Return (X, Y) of the center of cell containing provided text 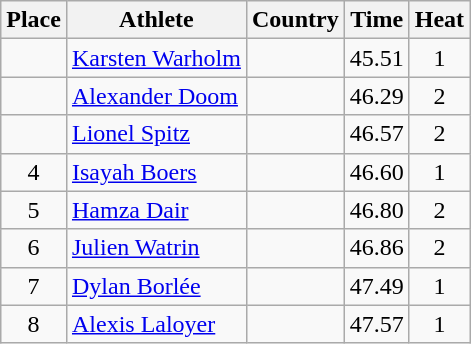
Isayah Boers (156, 172)
47.57 (376, 324)
Country (295, 20)
47.49 (376, 286)
Place (34, 20)
45.51 (376, 58)
Heat (439, 20)
4 (34, 172)
46.29 (376, 96)
Dylan Borlée (156, 286)
46.86 (376, 248)
Lionel Spitz (156, 134)
Karsten Warholm (156, 58)
8 (34, 324)
Time (376, 20)
46.57 (376, 134)
Alexis Laloyer (156, 324)
Alexander Doom (156, 96)
Athlete (156, 20)
7 (34, 286)
46.80 (376, 210)
Hamza Dair (156, 210)
46.60 (376, 172)
6 (34, 248)
Julien Watrin (156, 248)
5 (34, 210)
